From the cell containing the given text, extract its center point as (X, Y) coordinate. 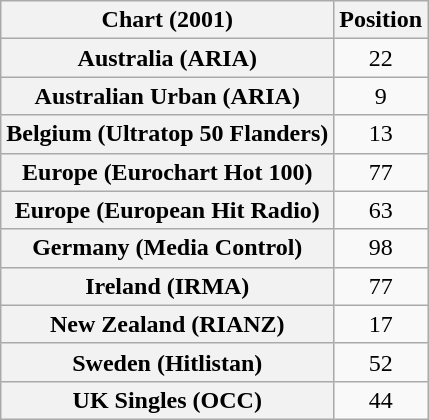
13 (381, 134)
22 (381, 58)
52 (381, 362)
9 (381, 96)
New Zealand (RIANZ) (168, 324)
44 (381, 400)
17 (381, 324)
UK Singles (OCC) (168, 400)
98 (381, 248)
Chart (2001) (168, 20)
Germany (Media Control) (168, 248)
Ireland (IRMA) (168, 286)
Position (381, 20)
Europe (Eurochart Hot 100) (168, 172)
Europe (European Hit Radio) (168, 210)
Belgium (Ultratop 50 Flanders) (168, 134)
63 (381, 210)
Australia (ARIA) (168, 58)
Sweden (Hitlistan) (168, 362)
Australian Urban (ARIA) (168, 96)
